Provide the [x, y] coordinate of the cell's center where the given text is located.  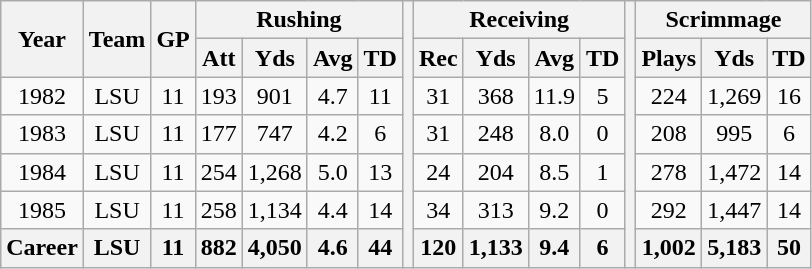
177 [218, 134]
1,447 [734, 210]
1,002 [669, 248]
4.7 [332, 96]
11.9 [554, 96]
258 [218, 210]
1,133 [496, 248]
5 [602, 96]
4.4 [332, 210]
Career [42, 248]
Att [218, 58]
4.6 [332, 248]
248 [496, 134]
16 [789, 96]
8.0 [554, 134]
120 [438, 248]
368 [496, 96]
5,183 [734, 248]
50 [789, 248]
44 [380, 248]
224 [669, 96]
1985 [42, 210]
8.5 [554, 172]
1983 [42, 134]
Year [42, 39]
747 [274, 134]
Receiving [518, 20]
1984 [42, 172]
1,269 [734, 96]
GP [173, 39]
4.2 [332, 134]
Plays [669, 58]
193 [218, 96]
313 [496, 210]
Team [117, 39]
Scrimmage [724, 20]
278 [669, 172]
882 [218, 248]
Rushing [298, 20]
5.0 [332, 172]
995 [734, 134]
1982 [42, 96]
1,472 [734, 172]
24 [438, 172]
208 [669, 134]
9.4 [554, 248]
1,268 [274, 172]
Rec [438, 58]
4,050 [274, 248]
13 [380, 172]
9.2 [554, 210]
1,134 [274, 210]
292 [669, 210]
254 [218, 172]
901 [274, 96]
204 [496, 172]
1 [602, 172]
34 [438, 210]
